Pinpoint the cell where the given text exists, returning its [x, y] midpoint coordinate. 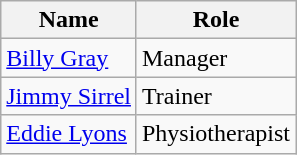
Jimmy Sirrel [69, 96]
Eddie Lyons [69, 134]
Name [69, 20]
Physiotherapist [216, 134]
Role [216, 20]
Billy Gray [69, 58]
Trainer [216, 96]
Manager [216, 58]
